Determine the [X, Y] coordinate at the center of the cell enclosing the given text.  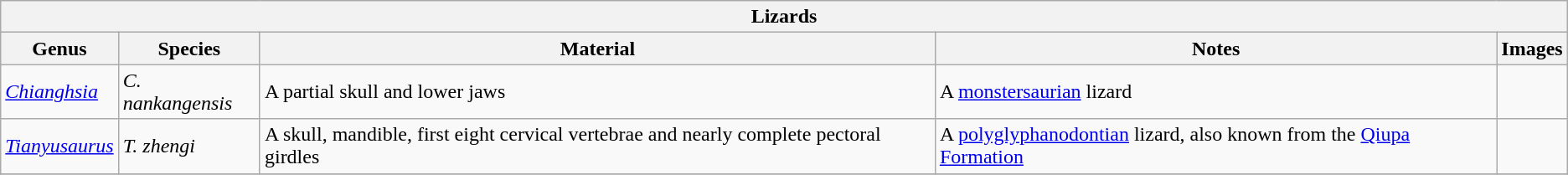
Species [189, 49]
A polyglyphanodontian lizard, also known from the Qiupa Formation [1215, 146]
Genus [59, 49]
C. nankangensis [189, 92]
Material [597, 49]
Chianghsia [59, 92]
Images [1532, 49]
A monstersaurian lizard [1215, 92]
Tianyusaurus [59, 146]
T. zhengi [189, 146]
A partial skull and lower jaws [597, 92]
Notes [1215, 49]
Lizards [784, 17]
A skull, mandible, first eight cervical vertebrae and nearly complete pectoral girdles [597, 146]
